Identify which cell holds the provided text, then report its (x, y) central coordinate. 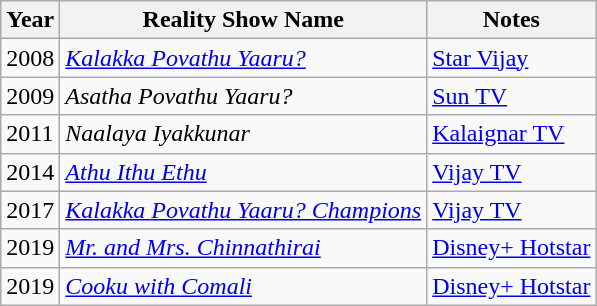
2017 (30, 210)
Reality Show Name (244, 20)
Athu Ithu Ethu (244, 172)
2008 (30, 58)
Kalakka Povathu Yaaru? (244, 58)
Notes (512, 20)
Cooku with Comali (244, 286)
2009 (30, 96)
Naalaya Iyakkunar (244, 134)
Sun TV (512, 96)
Mr. and Mrs. Chinnathirai (244, 248)
2011 (30, 134)
Year (30, 20)
Kalakka Povathu Yaaru? Champions (244, 210)
Asatha Povathu Yaaru? (244, 96)
2014 (30, 172)
Star Vijay (512, 58)
Kalaignar TV (512, 134)
